Pinpoint the cell where the given text exists, returning its (X, Y) midpoint coordinate. 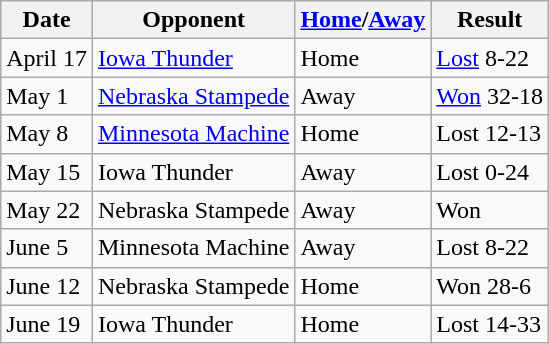
Home/Away (363, 20)
Won 28-6 (490, 286)
Won (490, 210)
Won 32-18 (490, 96)
April 17 (47, 58)
June 19 (47, 324)
May 1 (47, 96)
May 22 (47, 210)
Lost 0-24 (490, 172)
Date (47, 20)
Lost 14-33 (490, 324)
June 12 (47, 286)
May 15 (47, 172)
May 8 (47, 134)
Result (490, 20)
Opponent (193, 20)
June 5 (47, 248)
Lost 12-13 (490, 134)
